Return (X, Y) of the center of cell containing provided text 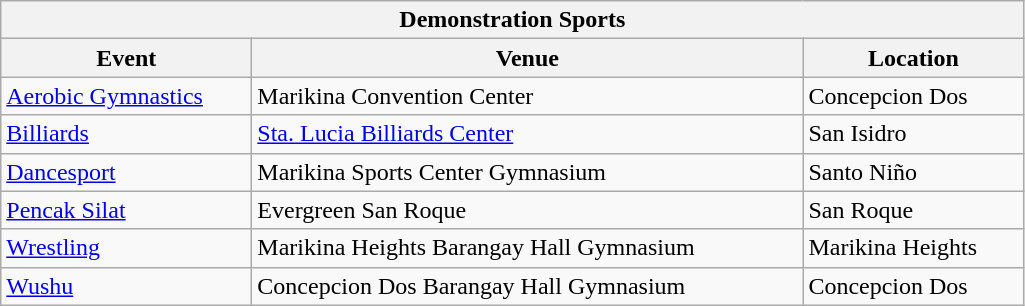
Pencak Silat (126, 210)
Location (914, 58)
Evergreen San Roque (528, 210)
Venue (528, 58)
Aerobic Gymnastics (126, 96)
Wrestling (126, 248)
Dancesport (126, 172)
Event (126, 58)
Concepcion Dos Barangay Hall Gymnasium (528, 286)
San Roque (914, 210)
Marikina Heights (914, 248)
Marikina Convention Center (528, 96)
Santo Niño (914, 172)
Sta. Lucia Billiards Center (528, 134)
Marikina Sports Center Gymnasium (528, 172)
San Isidro (914, 134)
Billiards (126, 134)
Marikina Heights Barangay Hall Gymnasium (528, 248)
Wushu (126, 286)
Demonstration Sports (512, 20)
